Locate the cell with the specified text and output its [X, Y] center coordinate. 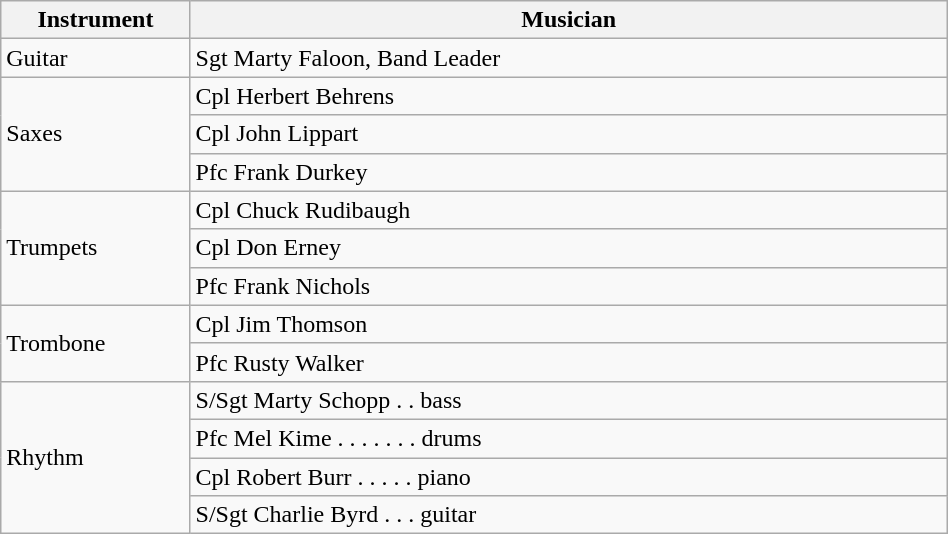
Musician [568, 20]
Cpl Chuck Rudibaugh [568, 210]
Saxes [96, 134]
Rhythm [96, 457]
Pfc Frank Durkey [568, 172]
Cpl Don Erney [568, 248]
Instrument [96, 20]
Cpl John Lippart [568, 134]
Sgt Marty Faloon, Band Leader [568, 58]
Cpl Herbert Behrens [568, 96]
Pfc Rusty Walker [568, 362]
S/Sgt Marty Schopp . . bass [568, 400]
Guitar [96, 58]
Cpl Jim Thomson [568, 324]
Cpl Robert Burr . . . . . piano [568, 477]
Trombone [96, 343]
Pfc Mel Kime . . . . . . . drums [568, 438]
Trumpets [96, 248]
S/Sgt Charlie Byrd . . . guitar [568, 515]
Pfc Frank Nichols [568, 286]
